For the text-containing cell, return its midpoint in [x, y] coordinate format. 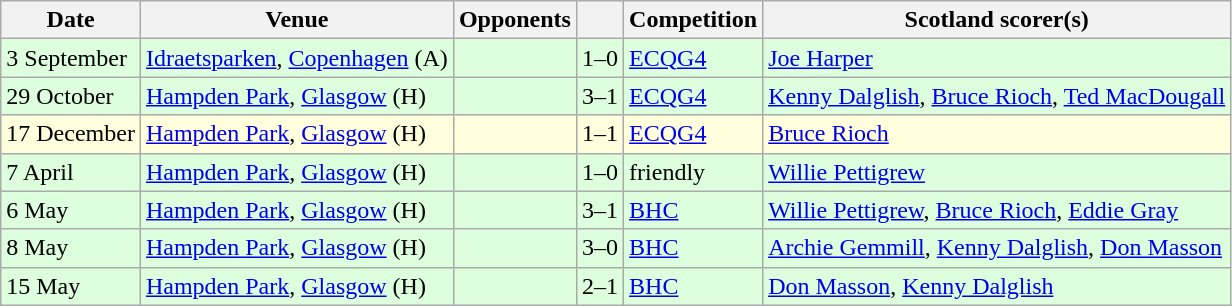
Idraetsparken, Copenhagen (A) [296, 58]
Willie Pettigrew, Bruce Rioch, Eddie Gray [997, 210]
15 May [71, 286]
Venue [296, 20]
Archie Gemmill, Kenny Dalglish, Don Masson [997, 248]
Bruce Rioch [997, 134]
3 September [71, 58]
Don Masson, Kenny Dalglish [997, 286]
Date [71, 20]
1–1 [600, 134]
Scotland scorer(s) [997, 20]
17 December [71, 134]
3–0 [600, 248]
6 May [71, 210]
Competition [694, 20]
29 October [71, 96]
Kenny Dalglish, Bruce Rioch, Ted MacDougall [997, 96]
7 April [71, 172]
Willie Pettigrew [997, 172]
Opponents [514, 20]
friendly [694, 172]
2–1 [600, 286]
Joe Harper [997, 58]
8 May [71, 248]
